For the text-containing cell, return its midpoint in (x, y) coordinate format. 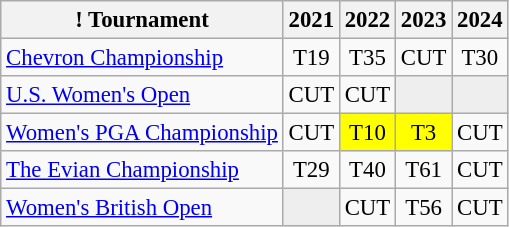
T40 (367, 170)
2021 (311, 20)
T29 (311, 170)
T35 (367, 58)
T3 (424, 133)
Chevron Championship (142, 58)
2024 (480, 20)
T10 (367, 133)
Women's PGA Championship (142, 133)
U.S. Women's Open (142, 95)
2022 (367, 20)
! Tournament (142, 20)
The Evian Championship (142, 170)
T56 (424, 208)
T61 (424, 170)
2023 (424, 20)
T19 (311, 58)
T30 (480, 58)
Women's British Open (142, 208)
